Output the [x, y] coordinate of the center of the cell containing the given text.  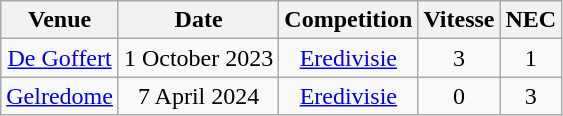
Date [198, 20]
Venue [60, 20]
De Goffert [60, 58]
Competition [348, 20]
NEC [531, 20]
1 October 2023 [198, 58]
0 [459, 96]
7 April 2024 [198, 96]
1 [531, 58]
Gelredome [60, 96]
Vitesse [459, 20]
